Locate the cell with the specified text and output its [x, y] center coordinate. 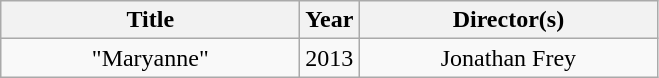
Year [330, 20]
2013 [330, 58]
"Maryanne" [150, 58]
Jonathan Frey [508, 58]
Director(s) [508, 20]
Title [150, 20]
